Return (x, y) of the center of cell containing provided text 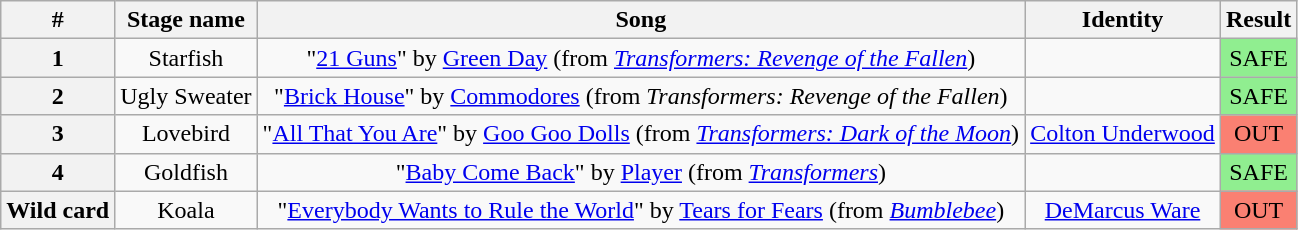
Starfish (186, 58)
Identity (1123, 20)
Koala (186, 210)
Goldfish (186, 172)
1 (58, 58)
Wild card (58, 210)
"Brick House" by Commodores (from Transformers: Revenge of the Fallen) (641, 96)
Colton Underwood (1123, 134)
3 (58, 134)
Song (641, 20)
2 (58, 96)
"Baby Come Back" by Player (from Transformers) (641, 172)
Result (1258, 20)
DeMarcus Ware (1123, 210)
Stage name (186, 20)
Lovebird (186, 134)
Ugly Sweater (186, 96)
4 (58, 172)
"All That You Are" by Goo Goo Dolls (from Transformers: Dark of the Moon) (641, 134)
# (58, 20)
"Everybody Wants to Rule the World" by Tears for Fears (from Bumblebee) (641, 210)
"21 Guns" by Green Day (from Transformers: Revenge of the Fallen) (641, 58)
